Detect which cell encompasses the target text, then output its (X, Y) center coordinate. 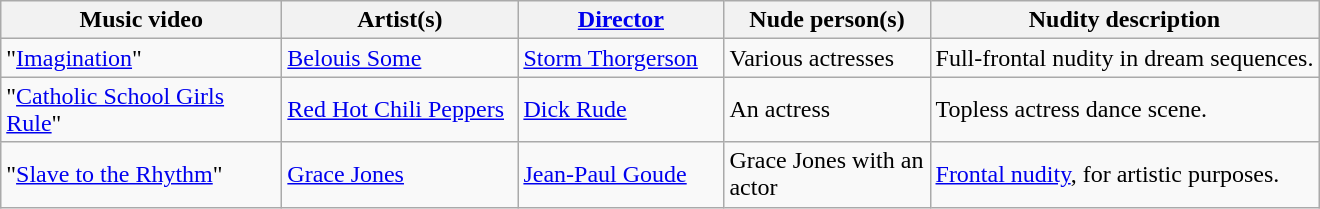
Nudity description (1124, 20)
Dick Rude (621, 110)
Grace Jones with an actor (827, 174)
"Catholic School Girls Rule" (142, 110)
"Imagination" (142, 58)
Artist(s) (400, 20)
Full-frontal nudity in dream sequences. (1124, 58)
Storm Thorgerson (621, 58)
Frontal nudity, for artistic purposes. (1124, 174)
Jean-Paul Goude (621, 174)
Grace Jones (400, 174)
An actress (827, 110)
Various actresses (827, 58)
Director (621, 20)
Red Hot Chili Peppers (400, 110)
Topless actress dance scene. (1124, 110)
"Slave to the Rhythm" (142, 174)
Music video (142, 20)
Nude person(s) (827, 20)
Belouis Some (400, 58)
